Locate the cell with the specified text and output its (X, Y) center coordinate. 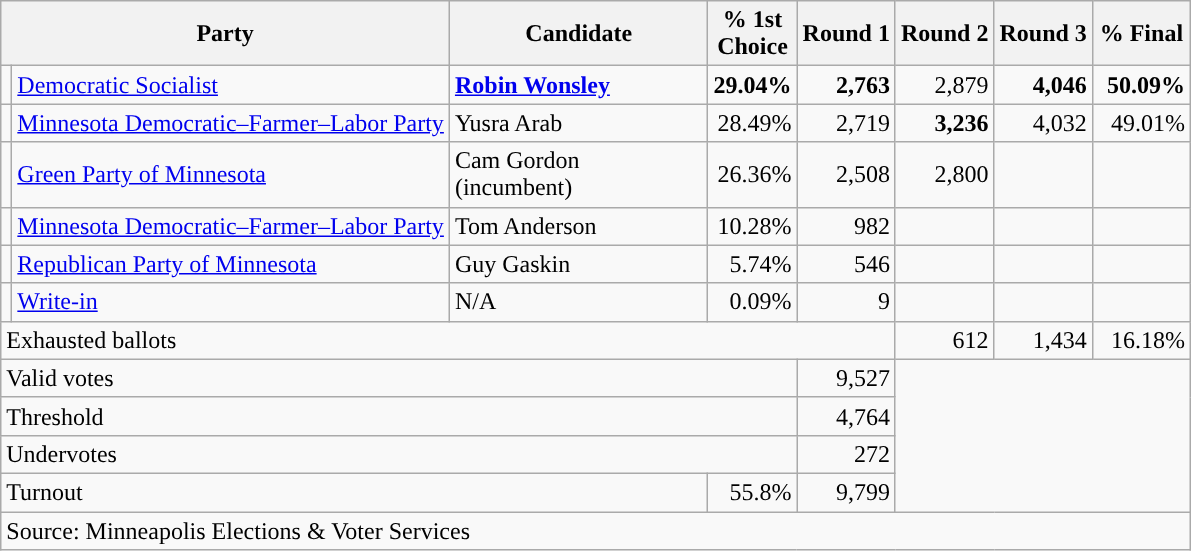
612 (944, 340)
Democratic Socialist (231, 85)
16.18% (1141, 340)
2,719 (846, 123)
2,879 (944, 85)
Tom Anderson (578, 226)
Round 2 (944, 34)
Round 3 (1043, 34)
% Final (1141, 34)
28.49% (752, 123)
0.09% (752, 302)
Threshold (399, 416)
Source: Minneapolis Elections & Voter Services (596, 531)
2,508 (846, 174)
2,800 (944, 174)
5.74% (752, 264)
Candidate (578, 34)
Valid votes (399, 378)
29.04% (752, 85)
Republican Party of Minnesota (231, 264)
Cam Gordon (incumbent) (578, 174)
4,032 (1043, 123)
Write-in (231, 302)
55.8% (752, 492)
49.01% (1141, 123)
3,236 (944, 123)
Exhausted ballots (448, 340)
1,434 (1043, 340)
9,799 (846, 492)
Undervotes (399, 454)
N/A (578, 302)
546 (846, 264)
Turnout (354, 492)
50.09% (1141, 85)
9,527 (846, 378)
Party (226, 34)
Round 1 (846, 34)
10.28% (752, 226)
982 (846, 226)
26.36% (752, 174)
2,763 (846, 85)
4,046 (1043, 85)
272 (846, 454)
Robin Wonsley (578, 85)
4,764 (846, 416)
9 (846, 302)
Green Party of Minnesota (231, 174)
% 1stChoice (752, 34)
Guy Gaskin (578, 264)
Yusra Arab (578, 123)
